Capture the cell that displays the provided text and extract its [x, y] central coordinate. 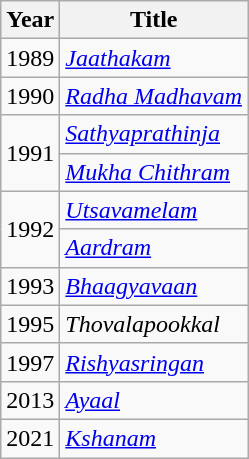
Sathyaprathinja [154, 134]
1990 [30, 96]
2013 [30, 400]
Kshanam [154, 438]
Aardram [154, 248]
1997 [30, 362]
Mukha Chithram [154, 172]
Title [154, 20]
1992 [30, 229]
Jaathakam [154, 58]
Year [30, 20]
Utsavamelam [154, 210]
1989 [30, 58]
1993 [30, 286]
Thovalapookkal [154, 324]
1995 [30, 324]
2021 [30, 438]
Radha Madhavam [154, 96]
Ayaal [154, 400]
Rishyasringan [154, 362]
Bhaagyavaan [154, 286]
1991 [30, 153]
